Extract the (X, Y) coordinate from the center of the cell holding the provided text.  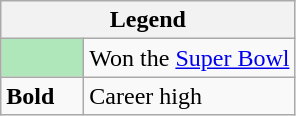
Won the Super Bowl (190, 58)
Legend (148, 20)
Career high (190, 96)
Bold (42, 96)
